Detect which cell encompasses the target text, then output its [x, y] center coordinate. 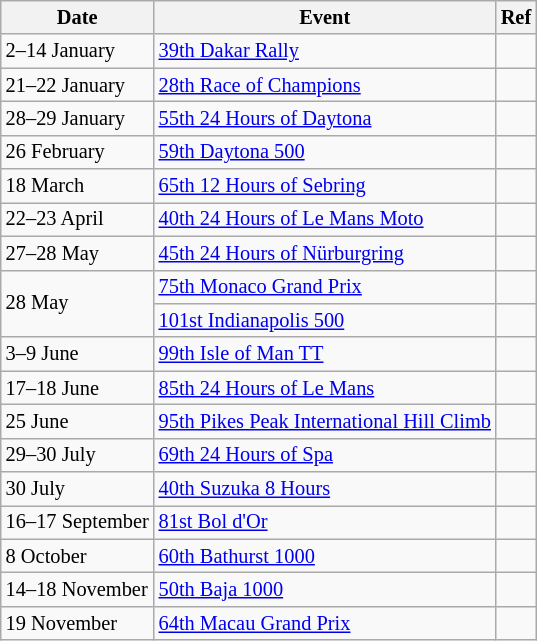
16–17 September [78, 522]
60th Bathurst 1000 [325, 556]
75th Monaco Grand Prix [325, 287]
25 June [78, 421]
2–14 January [78, 51]
39th Dakar Rally [325, 51]
3–9 June [78, 354]
40th 24 Hours of Le Mans Moto [325, 219]
101st Indianapolis 500 [325, 320]
Event [325, 17]
65th 12 Hours of Sebring [325, 186]
Ref [516, 17]
28 May [78, 304]
29–30 July [78, 455]
27–28 May [78, 253]
64th Macau Grand Prix [325, 623]
18 March [78, 186]
17–18 June [78, 388]
81st Bol d'Or [325, 522]
21–22 January [78, 85]
59th Daytona 500 [325, 152]
45th 24 Hours of Nürburgring [325, 253]
95th Pikes Peak International Hill Climb [325, 421]
Date [78, 17]
8 October [78, 556]
28th Race of Champions [325, 85]
40th Suzuka 8 Hours [325, 489]
85th 24 Hours of Le Mans [325, 388]
14–18 November [78, 589]
30 July [78, 489]
19 November [78, 623]
69th 24 Hours of Spa [325, 455]
28–29 January [78, 118]
22–23 April [78, 219]
50th Baja 1000 [325, 589]
99th Isle of Man TT [325, 354]
26 February [78, 152]
55th 24 Hours of Daytona [325, 118]
